Search for the cell housing the specified text and yield its [X, Y] center coordinate. 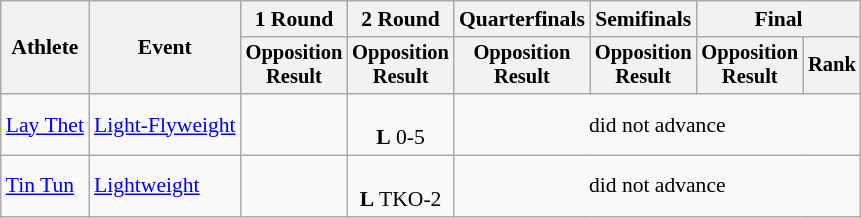
Lay Thet [45, 124]
1 Round [294, 19]
Final [778, 19]
Event [165, 48]
Light-Flyweight [165, 124]
L TKO-2 [400, 186]
Semifinals [644, 19]
Rank [832, 66]
Quarterfinals [522, 19]
2 Round [400, 19]
Athlete [45, 48]
Tin Tun [45, 186]
Lightweight [165, 186]
L 0-5 [400, 124]
